Return the (X, Y) coordinate for the center point of the cell that contains the specified text.  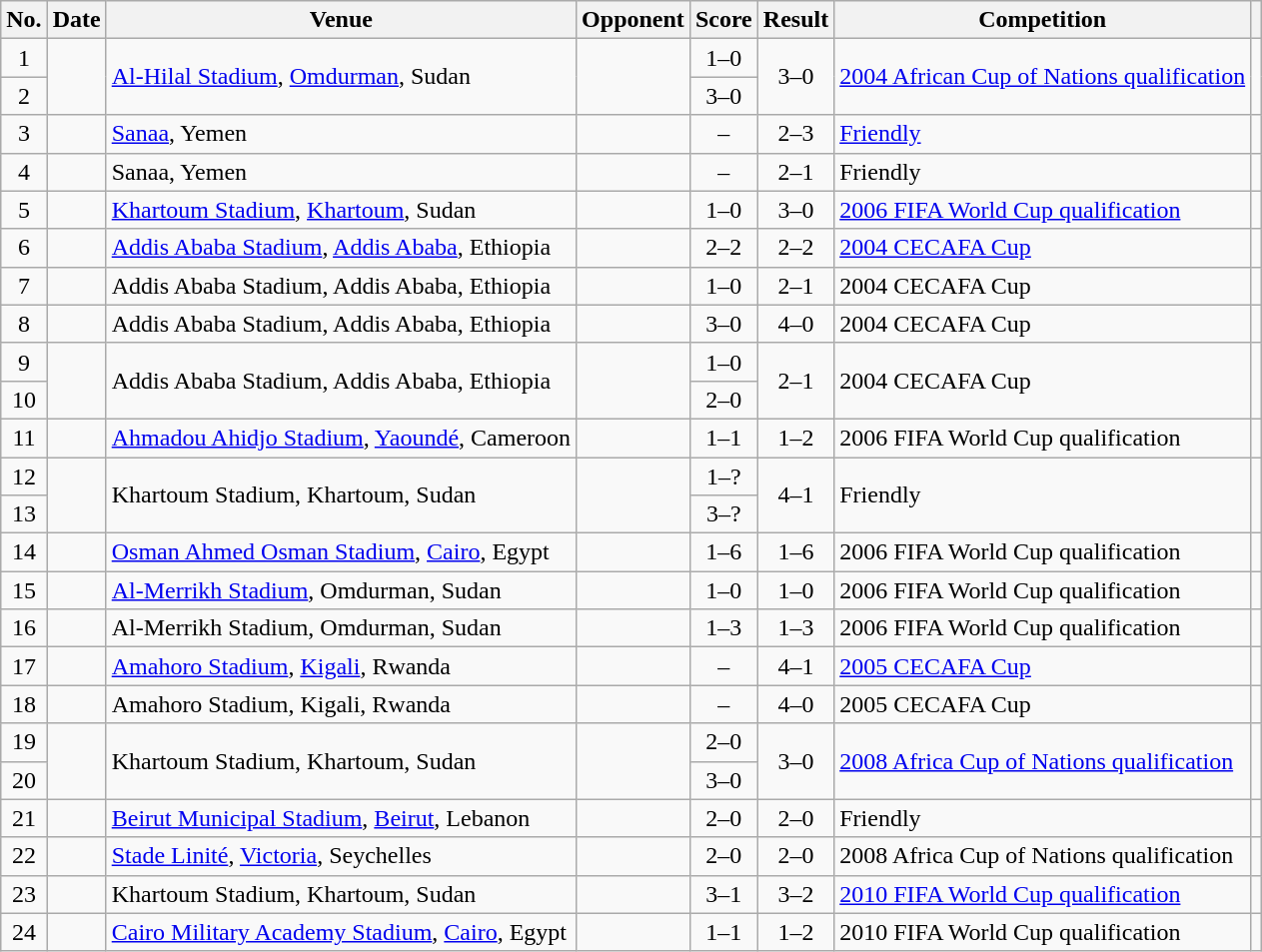
6 (24, 248)
Cairo Military Academy Stadium, Cairo, Egypt (341, 932)
12 (24, 476)
8 (24, 324)
19 (24, 742)
3 (24, 134)
1 (24, 58)
10 (24, 400)
21 (24, 818)
Beirut Municipal Stadium, Beirut, Lebanon (341, 818)
15 (24, 590)
23 (24, 894)
5 (24, 210)
18 (24, 704)
4 (24, 172)
Result (795, 20)
1–? (723, 476)
13 (24, 514)
22 (24, 856)
Al-Hilal Stadium, Omdurman, Sudan (341, 77)
3–? (723, 514)
20 (24, 780)
16 (24, 628)
Ahmadou Ahidjo Stadium, Yaoundé, Cameroon (341, 438)
Stade Linité, Victoria, Seychelles (341, 856)
2–3 (795, 134)
14 (24, 552)
2 (24, 96)
2004 African Cup of Nations qualification (1043, 77)
9 (24, 362)
24 (24, 932)
11 (24, 438)
Score (723, 20)
Competition (1043, 20)
Osman Ahmed Osman Stadium, Cairo, Egypt (341, 552)
7 (24, 286)
Venue (341, 20)
Date (76, 20)
3–1 (723, 894)
3–2 (795, 894)
Opponent (633, 20)
No. (24, 20)
17 (24, 666)
